Find where the given text appears and provide that cell's center as [x, y] coordinate. 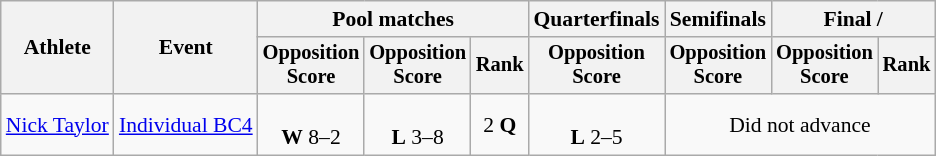
Athlete [58, 48]
2 Q [500, 124]
Semifinals [718, 19]
Individual BC4 [186, 124]
L 3–8 [418, 124]
Did not advance [800, 124]
Pool matches [394, 19]
Nick Taylor [58, 124]
W 8–2 [312, 124]
Event [186, 48]
Quarterfinals [596, 19]
L 2–5 [596, 124]
Final / [853, 19]
